Return the (x, y) coordinate for the center point of the cell that contains the specified text.  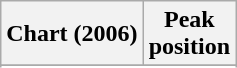
Peak position (189, 34)
Chart (2006) (72, 34)
